Pinpoint the cell where the given text exists, returning its [X, Y] midpoint coordinate. 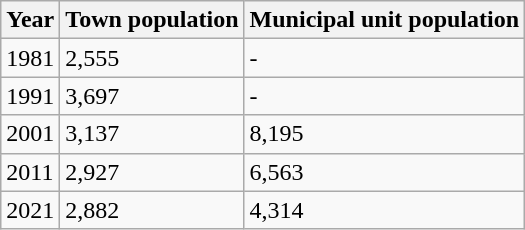
2,927 [152, 172]
2011 [30, 172]
2,555 [152, 58]
1991 [30, 96]
Year [30, 20]
3,137 [152, 134]
2,882 [152, 210]
Municipal unit population [384, 20]
8,195 [384, 134]
3,697 [152, 96]
Town population [152, 20]
2021 [30, 210]
2001 [30, 134]
6,563 [384, 172]
4,314 [384, 210]
1981 [30, 58]
